Extract the (x, y) coordinate from the center of the cell holding the provided text.  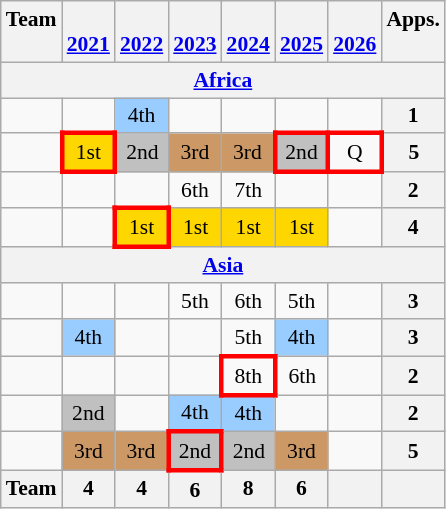
2021 (88, 32)
Q (354, 154)
Apps. (413, 32)
8 (248, 490)
2023 (194, 32)
2022 (142, 32)
7th (248, 190)
2026 (354, 32)
Asia (223, 264)
1 (413, 116)
8th (248, 376)
2024 (248, 32)
Africa (223, 80)
2025 (302, 32)
